Extract the [X, Y] coordinate from the center of the cell holding the provided text.  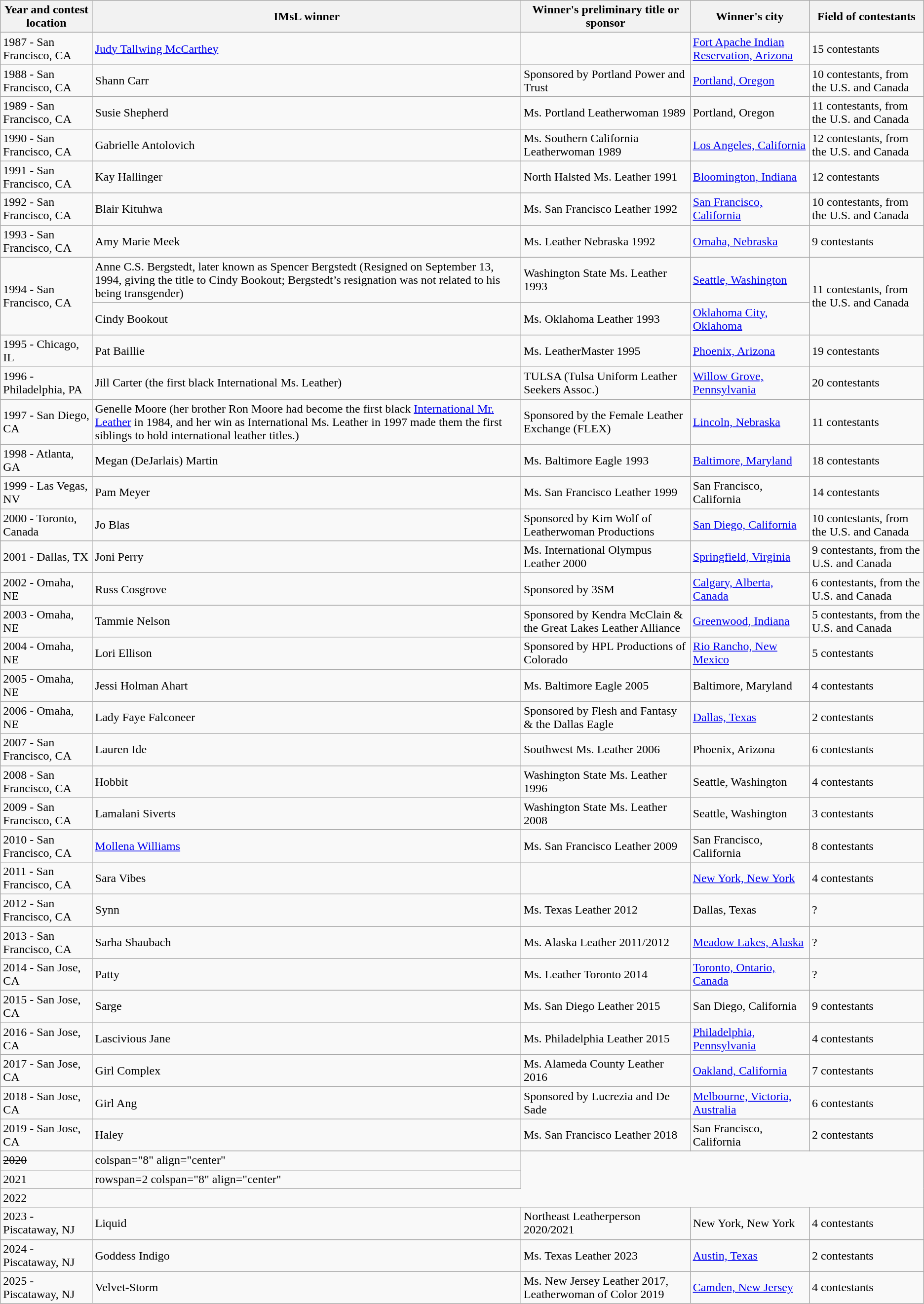
Hobbit [307, 782]
Ms. Southern California Leatherwoman 1989 [605, 145]
2008 - San Francisco, CA [46, 782]
Ms. International Olympus Leather 2000 [605, 557]
1995 - Chicago, IL [46, 350]
Bloomington, Indiana [749, 177]
2002 - Omaha, NE [46, 589]
Sarge [307, 1007]
2025 - Piscataway, NJ [46, 1287]
2003 - Omaha, NE [46, 621]
2005 - Omaha, NE [46, 685]
Sara Vibes [307, 878]
Jessi Holman Ahart [307, 685]
1991 - San Francisco, CA [46, 177]
Judy Tallwing McCarthey [307, 48]
Lincoln, Nebraska [749, 422]
Ms. San Diego Leather 2015 [605, 1007]
1994 - San Francisco, CA [46, 296]
2023 - Piscataway, NJ [46, 1223]
1990 - San Francisco, CA [46, 145]
Cindy Bookout [307, 319]
Washington State Ms. Leather 1993 [605, 280]
18 contestants [867, 461]
Ms. San Francisco Leather 2009 [605, 846]
2012 - San Francisco, CA [46, 910]
Mollena Williams [307, 846]
Ms. San Francisco Leather 2018 [605, 1135]
Rio Rancho, New Mexico [749, 653]
Jill Carter (the first black International Ms. Leather) [307, 383]
Sponsored by Kendra McClain & the Great Lakes Leather Alliance [605, 621]
1988 - San Francisco, CA [46, 81]
15 contestants [867, 48]
Lauren Ide [307, 749]
Winner's preliminary title or sponsor [605, 17]
Lamalani Siverts [307, 813]
Oakland, California [749, 1071]
Sponsored by Lucrezia and De Sade [605, 1103]
2010 - San Francisco, CA [46, 846]
Megan (DeJarlais) Martin [307, 461]
Springfield, Virginia [749, 557]
Sponsored by Portland Power and Trust [605, 81]
Sponsored by Kim Wolf of Leatherwoman Productions [605, 525]
5 contestants, from the U.S. and Canada [867, 621]
Ms. Leather Nebraska 1992 [605, 241]
Ms. Portland Leatherwoman 1989 [605, 113]
2024 - Piscataway, NJ [46, 1256]
Ms. Leather Toronto 2014 [605, 974]
1998 - Atlanta, GA [46, 461]
Ms. Alaska Leather 2011/2012 [605, 942]
8 contestants [867, 846]
1993 - San Francisco, CA [46, 241]
Ms. Texas Leather 2023 [605, 1256]
1989 - San Francisco, CA [46, 113]
3 contestants [867, 813]
Field of contestants [867, 17]
Northeast Leatherperson 2020/2021 [605, 1223]
2020 [46, 1160]
2013 - San Francisco, CA [46, 942]
TULSA (Tulsa Uniform Leather Seekers Assoc.) [605, 383]
Sponsored by the Female Leather Exchange (FLEX) [605, 422]
Philadelphia, Pennsylvania [749, 1038]
19 contestants [867, 350]
Calgary, Alberta, Canada [749, 589]
Ms. New Jersey Leather 2017, Leatherwoman of Color 2019 [605, 1287]
Camden, New Jersey [749, 1287]
Southwest Ms. Leather 2006 [605, 749]
11 contestants [867, 422]
Kay Hallinger [307, 177]
Russ Cosgrove [307, 589]
Ms. San Francisco Leather 1992 [605, 209]
North Halsted Ms. Leather 1991 [605, 177]
Ms. San Francisco Leather 1999 [605, 493]
Los Angeles, California [749, 145]
2014 - San Jose, CA [46, 974]
Blair Kituhwa [307, 209]
Melbourne, Victoria, Australia [749, 1103]
colspan="8" align="center" [307, 1160]
Pat Baillie [307, 350]
Ms. Oklahoma Leather 1993 [605, 319]
Tammie Nelson [307, 621]
Washington State Ms. Leather 2008 [605, 813]
Lori Ellison [307, 653]
Sponsored by HPL Productions of Colorado [605, 653]
12 contestants, from the U.S. and Canada [867, 145]
Ms. Alameda County Leather 2016 [605, 1071]
Fort Apache Indian Reservation, Arizona [749, 48]
2011 - San Francisco, CA [46, 878]
Ms. LeatherMaster 1995 [605, 350]
Ms. Baltimore Eagle 2005 [605, 685]
1999 - Las Vegas, NV [46, 493]
Ms. Philadelphia Leather 2015 [605, 1038]
Pam Meyer [307, 493]
IMsL winner [307, 17]
Greenwood, Indiana [749, 621]
5 contestants [867, 653]
Synn [307, 910]
Jo Blas [307, 525]
14 contestants [867, 493]
Meadow Lakes, Alaska [749, 942]
1997 - San Diego, CA [46, 422]
Lascivious Jane [307, 1038]
6 contestants, from the U.S. and Canada [867, 589]
Year and contest location [46, 17]
Austin, Texas [749, 1256]
Girl Complex [307, 1071]
2009 - San Francisco, CA [46, 813]
2004 - Omaha, NE [46, 653]
Joni Perry [307, 557]
Shann Carr [307, 81]
Goddess Indigo [307, 1256]
rowspan=2 colspan="8" align="center" [307, 1179]
2021 [46, 1179]
Winner's city [749, 17]
2015 - San Jose, CA [46, 1007]
Sponsored by Flesh and Fantasy & the Dallas Eagle [605, 718]
2006 - Omaha, NE [46, 718]
2022 [46, 1198]
Haley [307, 1135]
2016 - San Jose, CA [46, 1038]
Liquid [307, 1223]
Sponsored by 3SM [605, 589]
Willow Grove, Pennsylvania [749, 383]
Ms. Baltimore Eagle 1993 [605, 461]
2001 - Dallas, TX [46, 557]
Lady Faye Falconeer [307, 718]
1996 - Philadelphia, PA [46, 383]
Amy Marie Meek [307, 241]
Sarha Shaubach [307, 942]
12 contestants [867, 177]
2000 - Toronto, Canada [46, 525]
Toronto, Ontario, Canada [749, 974]
1987 - San Francisco, CA [46, 48]
7 contestants [867, 1071]
2019 - San Jose, CA [46, 1135]
1992 - San Francisco, CA [46, 209]
20 contestants [867, 383]
Oklahoma City, Oklahoma [749, 319]
2007 - San Francisco, CA [46, 749]
9 contestants, from the U.S. and Canada [867, 557]
Velvet-Storm [307, 1287]
Susie Shepherd [307, 113]
Girl Ang [307, 1103]
Gabrielle Antolovich [307, 145]
Washington State Ms. Leather 1996 [605, 782]
Omaha, Nebraska [749, 241]
2018 - San Jose, CA [46, 1103]
2017 - San Jose, CA [46, 1071]
Patty [307, 974]
Ms. Texas Leather 2012 [605, 910]
